Locate the cell with the specified text and output its [x, y] center coordinate. 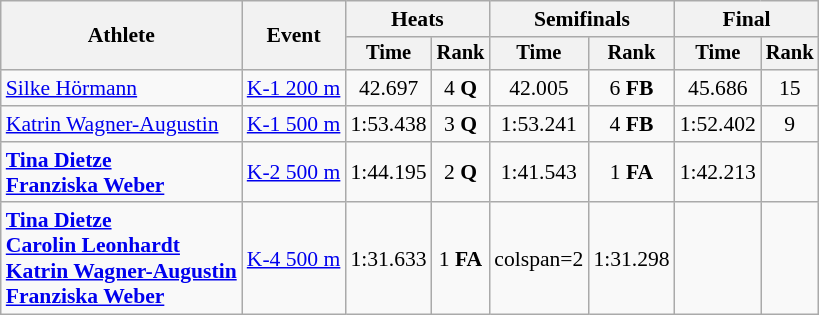
4 Q [461, 88]
1:53.241 [538, 124]
9 [790, 124]
Katrin Wagner-Augustin [122, 124]
1:31.298 [631, 259]
Athlete [122, 36]
1:44.195 [388, 172]
1:31.633 [388, 259]
K-4 500 m [294, 259]
15 [790, 88]
Final [747, 19]
Heats [417, 19]
1:52.402 [718, 124]
1:41.543 [538, 172]
3 Q [461, 124]
42.005 [538, 88]
K-1 500 m [294, 124]
2 Q [461, 172]
Tina DietzeCarolin LeonhardtKatrin Wagner-AugustinFranziska Weber [122, 259]
K-1 200 m [294, 88]
4 FB [631, 124]
colspan=2 [538, 259]
42.697 [388, 88]
1:53.438 [388, 124]
Semifinals [582, 19]
Tina DietzeFranziska Weber [122, 172]
K-2 500 m [294, 172]
1:42.213 [718, 172]
45.686 [718, 88]
6 FB [631, 88]
Silke Hörmann [122, 88]
Event [294, 36]
